Detect which cell encompasses the target text, then output its (X, Y) center coordinate. 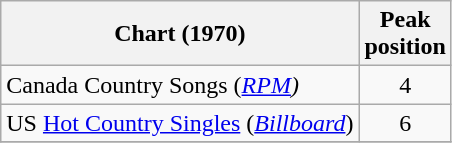
Canada Country Songs (RPM) (180, 85)
Peakposition (405, 34)
6 (405, 123)
4 (405, 85)
US Hot Country Singles (Billboard) (180, 123)
Chart (1970) (180, 34)
